Return (X, Y) of the center of cell containing provided text 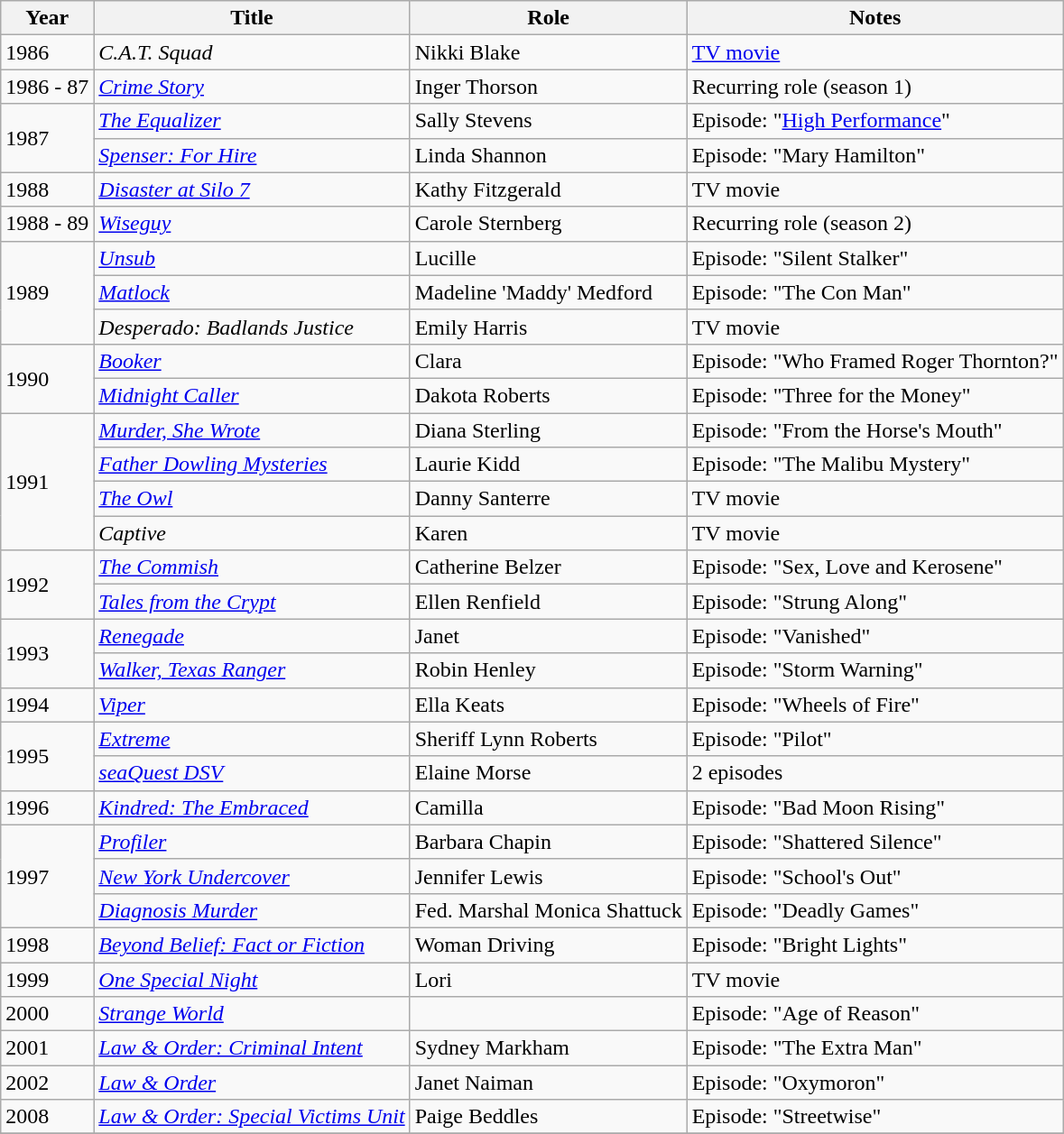
Desperado: Badlands Justice (252, 327)
Episode: "Who Framed Roger Thornton?" (875, 361)
Robin Henley (549, 670)
Recurring role (season 1) (875, 87)
Tales from the Crypt (252, 602)
Episode: "Bright Lights" (875, 945)
Fed. Marshal Monica Shattuck (549, 910)
Profiler (252, 842)
1992 (47, 585)
Episode: "The Extra Man" (875, 1048)
1990 (47, 378)
Spenser: For Hire (252, 155)
1997 (47, 876)
Inger Thorson (549, 87)
Episode: "Sex, Love and Kerosene" (875, 567)
Murder, She Wrote (252, 430)
Jennifer Lewis (549, 876)
2002 (47, 1083)
Laurie Kidd (549, 465)
The Commish (252, 567)
1996 (47, 807)
Episode: "Vanished" (875, 636)
Ellen Renfield (549, 602)
Karen (549, 533)
Sally Stevens (549, 121)
Ella Keats (549, 705)
Viper (252, 705)
Kathy Fitzgerald (549, 189)
2000 (47, 1014)
C.A.T. Squad (252, 52)
Diana Sterling (549, 430)
Episode: "Mary Hamilton" (875, 155)
Episode: "Silent Stalker" (875, 258)
New York Undercover (252, 876)
Episode: "The Malibu Mystery" (875, 465)
Episode: "Storm Warning" (875, 670)
Episode: "Age of Reason" (875, 1014)
Janet (549, 636)
1986 - 87 (47, 87)
Sheriff Lynn Roberts (549, 739)
Episode: "Oxymoron" (875, 1083)
Midnight Caller (252, 395)
Carole Sternberg (549, 224)
Notes (875, 18)
One Special Night (252, 979)
Episode: "Deadly Games" (875, 910)
Linda Shannon (549, 155)
Episode: "Shattered Silence" (875, 842)
Captive (252, 533)
Role (549, 18)
Episode: "High Performance" (875, 121)
1988 - 89 (47, 224)
Lori (549, 979)
Danny Santerre (549, 499)
Father Dowling Mysteries (252, 465)
1987 (47, 138)
Year (47, 18)
Matlock (252, 292)
Clara (549, 361)
Episode: "Streetwise" (875, 1117)
The Equalizer (252, 121)
1998 (47, 945)
Law & Order: Criminal Intent (252, 1048)
Diagnosis Murder (252, 910)
2 episodes (875, 773)
1994 (47, 705)
Beyond Belief: Fact or Fiction (252, 945)
Lucille (549, 258)
Episode: "Three for the Money" (875, 395)
Emily Harris (549, 327)
Camilla (549, 807)
The Owl (252, 499)
Renegade (252, 636)
1986 (47, 52)
Strange World (252, 1014)
Madeline 'Maddy' Medford (549, 292)
Episode: "Strung Along" (875, 602)
Booker (252, 361)
seaQuest DSV (252, 773)
Janet Naiman (549, 1083)
Woman Driving (549, 945)
Walker, Texas Ranger (252, 670)
Title (252, 18)
1989 (47, 292)
2001 (47, 1048)
1988 (47, 189)
Unsub (252, 258)
Episode: "Pilot" (875, 739)
Kindred: The Embraced (252, 807)
2008 (47, 1117)
Disaster at Silo 7 (252, 189)
Law & Order (252, 1083)
1991 (47, 482)
1993 (47, 653)
Episode: "School's Out" (875, 876)
Catherine Belzer (549, 567)
Wiseguy (252, 224)
Recurring role (season 2) (875, 224)
Sydney Markham (549, 1048)
Episode: "From the Horse's Mouth" (875, 430)
Elaine Morse (549, 773)
Extreme (252, 739)
1999 (47, 979)
Law & Order: Special Victims Unit (252, 1117)
Episode: "Wheels of Fire" (875, 705)
Nikki Blake (549, 52)
Dakota Roberts (549, 395)
1995 (47, 756)
Episode: "Bad Moon Rising" (875, 807)
Crime Story (252, 87)
Paige Beddles (549, 1117)
Episode: "The Con Man" (875, 292)
Barbara Chapin (549, 842)
